Find where the given text appears and provide that cell's center as (X, Y) coordinate. 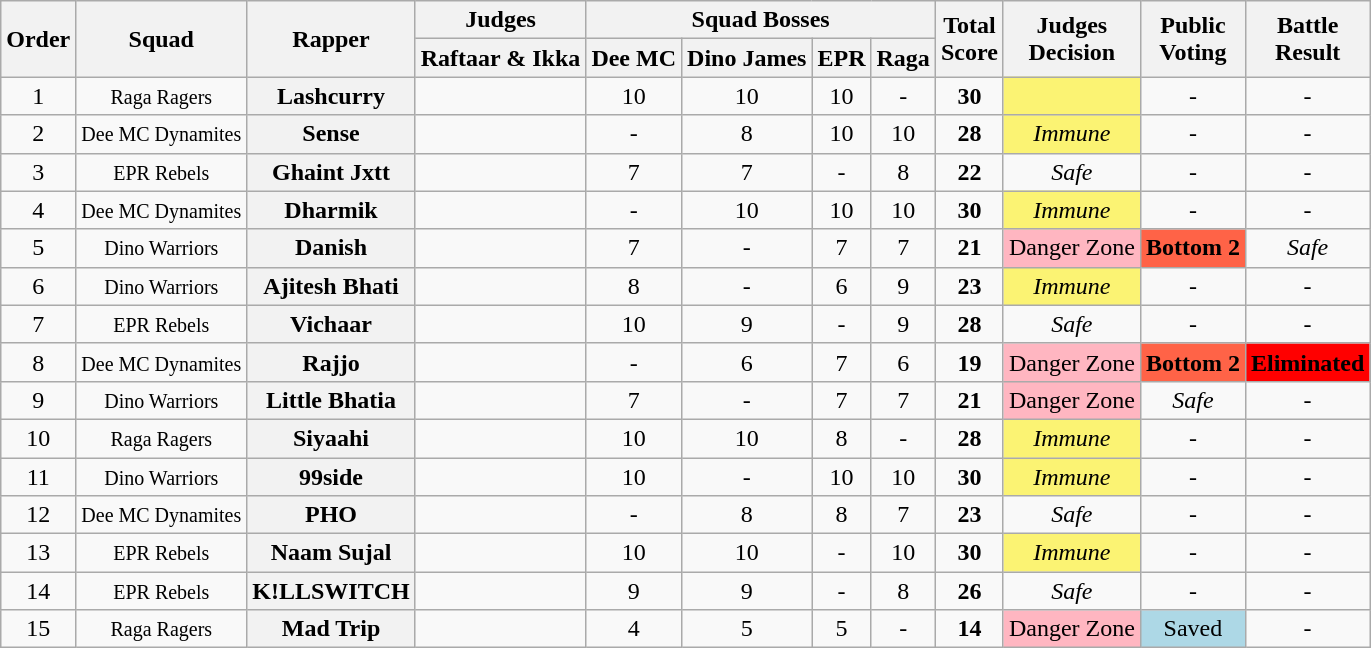
99side (331, 477)
Danish (331, 248)
26 (969, 591)
15 (38, 629)
Raftaar & Ikka (500, 58)
EPR (842, 58)
Dee MC (634, 58)
BattleResult (1307, 39)
3 (38, 172)
19 (969, 362)
Dharmik (331, 210)
Eliminated (1307, 362)
Dino James (747, 58)
Mad Trip (331, 629)
K!LLSWITCH (331, 591)
Rapper (331, 39)
Raga (903, 58)
Sense (331, 134)
Ghaint Jxtt (331, 172)
Saved (1192, 629)
Little Bhatia (331, 400)
1 (38, 96)
Siyaahi (331, 438)
Order (38, 39)
Lashcurry (331, 96)
Ajitesh Bhati (331, 286)
Squad (162, 39)
22 (969, 172)
PHO (331, 515)
TotalScore (969, 39)
Judges (500, 20)
2 (38, 134)
13 (38, 553)
12 (38, 515)
JudgesDecision (1072, 39)
11 (38, 477)
PublicVoting (1192, 39)
Squad Bosses (761, 20)
Vichaar (331, 324)
Rajjo (331, 362)
Naam Sujal (331, 553)
